Detect which cell encompasses the target text, then output its [x, y] center coordinate. 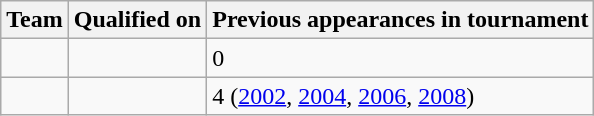
0 [400, 58]
Team [35, 20]
Previous appearances in tournament [400, 20]
Qualified on [137, 20]
4 (2002, 2004, 2006, 2008) [400, 96]
